Output the (X, Y) coordinate of the center of the cell containing the given text.  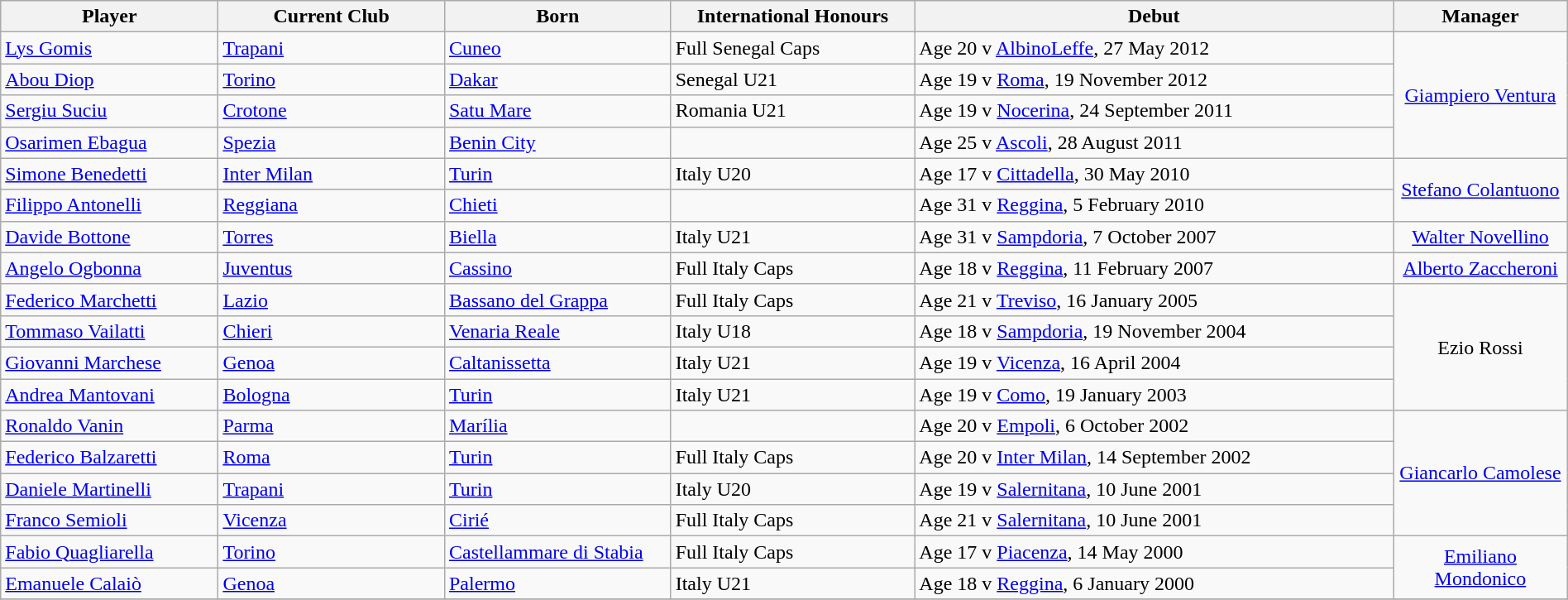
Crotone (332, 111)
Benin City (557, 142)
Lazio (332, 300)
Age 25 v Ascoli, 28 August 2011 (1154, 142)
Filippo Antonelli (109, 205)
Roma (332, 458)
Player (109, 17)
Ronaldo Vanin (109, 426)
Fabio Quagliarella (109, 552)
Inter Milan (332, 174)
Spezia (332, 142)
Current Club (332, 17)
Osarimen Ebagua (109, 142)
Age 19 v Como, 19 January 2003 (1154, 395)
Cuneo (557, 48)
Castellammare di Stabia (557, 552)
Reggiana (332, 205)
International Honours (792, 17)
Ezio Rossi (1480, 347)
Biella (557, 237)
Simone Benedetti (109, 174)
Lys Gomis (109, 48)
Walter Novellino (1480, 237)
Palermo (557, 583)
Age 20 v Inter Milan, 14 September 2002 (1154, 458)
Bologna (332, 395)
Debut (1154, 17)
Emanuele Calaiò (109, 583)
Age 19 v Salernitana, 10 June 2001 (1154, 489)
Senegal U21 (792, 79)
Age 21 v Treviso, 16 January 2005 (1154, 300)
Angelo Ogbonna (109, 268)
Caltanissetta (557, 362)
Venaria Reale (557, 331)
Age 31 v Sampdoria, 7 October 2007 (1154, 237)
Torres (332, 237)
Sergiu Suciu (109, 111)
Born (557, 17)
Age 19 v Vicenza, 16 April 2004 (1154, 362)
Age 18 v Reggina, 11 February 2007 (1154, 268)
Federico Balzaretti (109, 458)
Cassino (557, 268)
Age 21 v Salernitana, 10 June 2001 (1154, 521)
Vicenza (332, 521)
Satu Mare (557, 111)
Romania U21 (792, 111)
Tommaso Vailatti (109, 331)
Davide Bottone (109, 237)
Marília (557, 426)
Chieti (557, 205)
Abou Diop (109, 79)
Parma (332, 426)
Age 17 v Piacenza, 14 May 2000 (1154, 552)
Andrea Mantovani (109, 395)
Age 20 v AlbinoLeffe, 27 May 2012 (1154, 48)
Age 18 v Reggina, 6 January 2000 (1154, 583)
Cirié (557, 521)
Stefano Colantuono (1480, 190)
Giampiero Ventura (1480, 95)
Age 31 v Reggina, 5 February 2010 (1154, 205)
Age 19 v Nocerina, 24 September 2011 (1154, 111)
Juventus (332, 268)
Dakar (557, 79)
Full Senegal Caps (792, 48)
Alberto Zaccheroni (1480, 268)
Bassano del Grappa (557, 300)
Daniele Martinelli (109, 489)
Giovanni Marchese (109, 362)
Manager (1480, 17)
Italy U18 (792, 331)
Emiliano Mondonico (1480, 568)
Age 20 v Empoli, 6 October 2002 (1154, 426)
Age 17 v Cittadella, 30 May 2010 (1154, 174)
Chieri (332, 331)
Federico Marchetti (109, 300)
Age 18 v Sampdoria, 19 November 2004 (1154, 331)
Franco Semioli (109, 521)
Age 19 v Roma, 19 November 2012 (1154, 79)
Giancarlo Camolese (1480, 473)
